Search for the cell housing the specified text and yield its (X, Y) center coordinate. 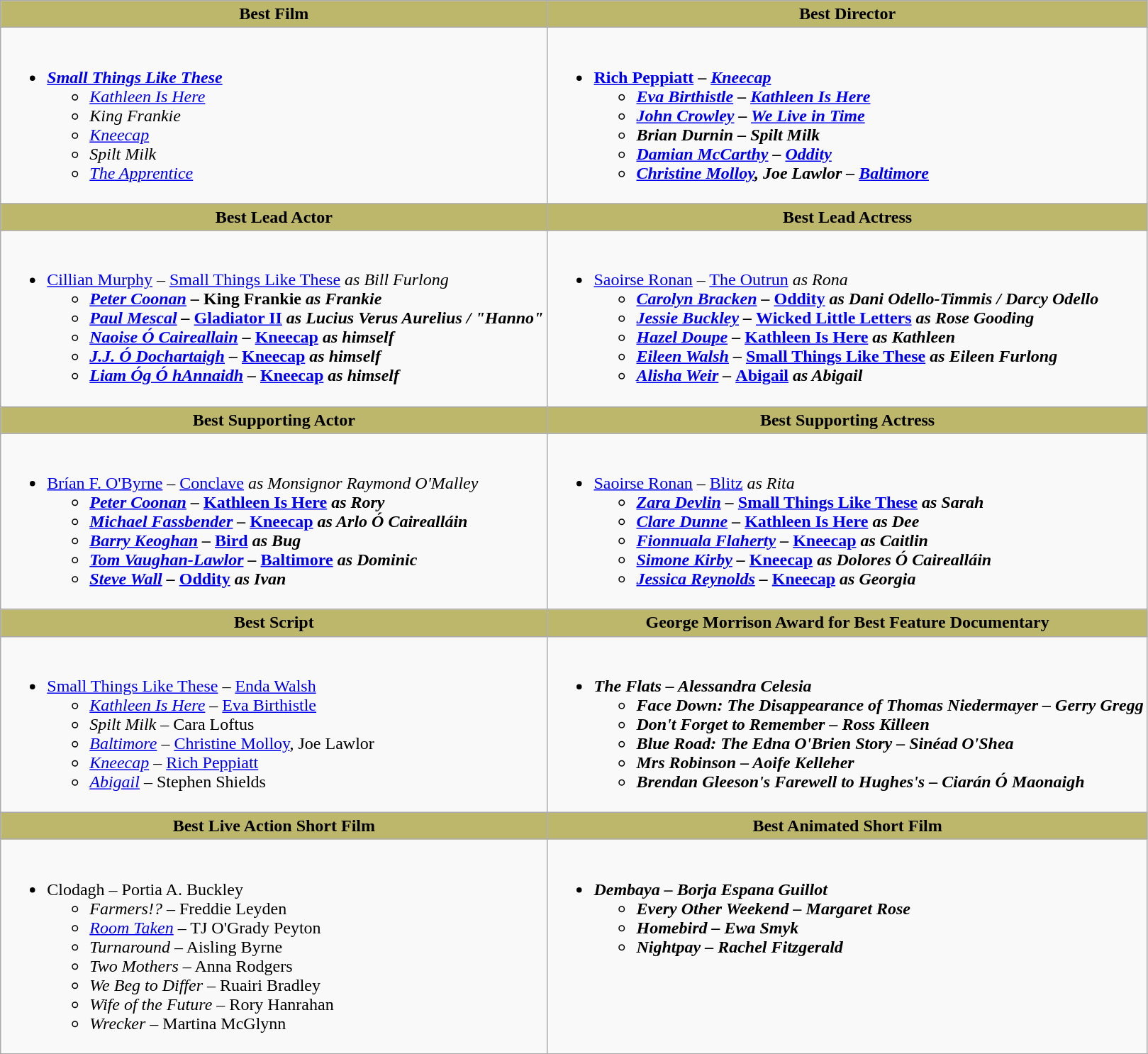
Best Film (274, 14)
Best Director (847, 14)
Dembaya – Borja Espana GuillotEvery Other Weekend – Margaret RoseHomebird – Ewa SmykNightpay – Rachel Fitzgerald (847, 946)
George Morrison Award for Best Feature Documentary (847, 623)
Best Animated Short Film (847, 826)
Best Lead Actor (274, 217)
Small Things Like TheseKathleen Is HereKing FrankieKneecapSpilt MilkThe Apprentice (274, 116)
Best Lead Actress (847, 217)
Best Script (274, 623)
Best Supporting Actor (274, 420)
Best Supporting Actress (847, 420)
Best Live Action Short Film (274, 826)
